Detect which cell encompasses the target text, then output its [x, y] center coordinate. 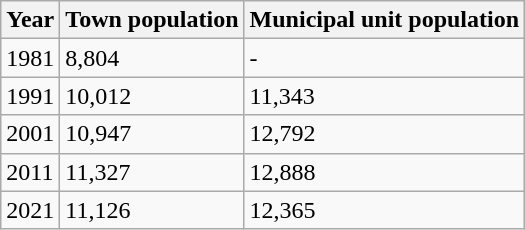
1981 [30, 58]
Municipal unit population [384, 20]
11,327 [152, 172]
Town population [152, 20]
12,365 [384, 210]
11,343 [384, 96]
2021 [30, 210]
Year [30, 20]
11,126 [152, 210]
- [384, 58]
2001 [30, 134]
12,792 [384, 134]
10,012 [152, 96]
2011 [30, 172]
1991 [30, 96]
12,888 [384, 172]
10,947 [152, 134]
8,804 [152, 58]
